Return the (X, Y) coordinate for the center point of the cell that contains the specified text.  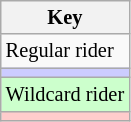
Regular rider (65, 51)
Wildcard rider (65, 94)
Key (65, 17)
